Return the (X, Y) coordinate for the center point of the cell that contains the specified text.  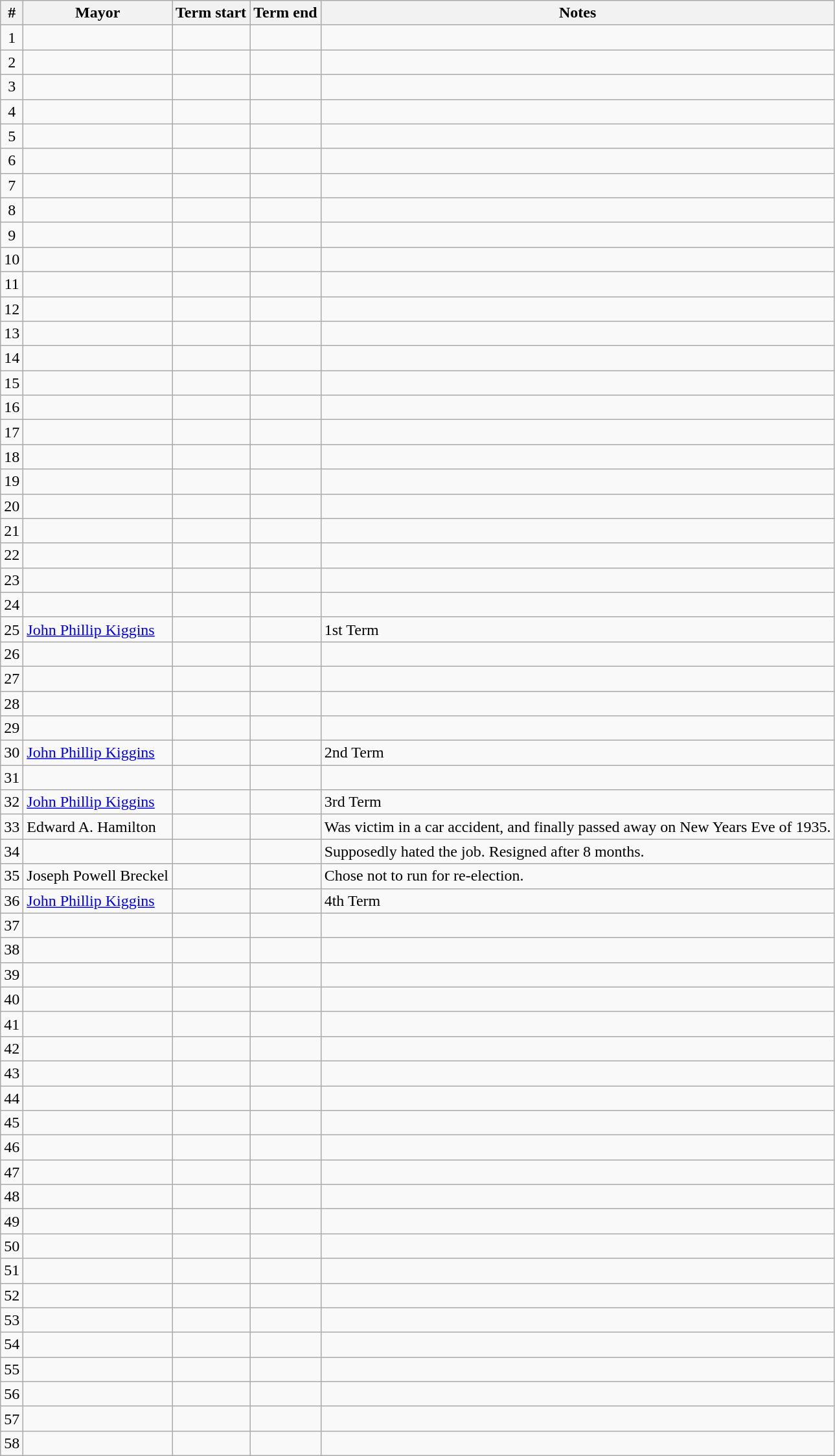
28 (12, 703)
2nd Term (578, 753)
47 (12, 1172)
43 (12, 1073)
33 (12, 827)
23 (12, 580)
5 (12, 136)
45 (12, 1123)
56 (12, 1394)
55 (12, 1369)
3 (12, 87)
27 (12, 678)
49 (12, 1221)
44 (12, 1098)
31 (12, 778)
32 (12, 802)
10 (12, 259)
18 (12, 457)
52 (12, 1295)
Term start (211, 13)
25 (12, 629)
38 (12, 950)
Mayor (98, 13)
17 (12, 432)
16 (12, 408)
9 (12, 235)
14 (12, 358)
11 (12, 284)
29 (12, 728)
Was victim in a car accident, and finally passed away on New Years Eve of 1935. (578, 827)
12 (12, 309)
3rd Term (578, 802)
50 (12, 1246)
1 (12, 38)
53 (12, 1320)
48 (12, 1197)
# (12, 13)
37 (12, 925)
4 (12, 111)
51 (12, 1271)
Joseph Powell Breckel (98, 876)
Term end (286, 13)
39 (12, 975)
58 (12, 1443)
6 (12, 161)
46 (12, 1148)
4th Term (578, 901)
Supposedly hated the job. Resigned after 8 months. (578, 851)
36 (12, 901)
1st Term (578, 629)
26 (12, 654)
54 (12, 1345)
20 (12, 506)
41 (12, 1024)
Notes (578, 13)
19 (12, 481)
15 (12, 383)
2 (12, 62)
24 (12, 605)
30 (12, 753)
35 (12, 876)
Chose not to run for re-election. (578, 876)
8 (12, 210)
Edward A. Hamilton (98, 827)
21 (12, 531)
13 (12, 334)
34 (12, 851)
7 (12, 185)
22 (12, 555)
42 (12, 1048)
57 (12, 1418)
40 (12, 999)
